Identify which cell holds the provided text, then report its (x, y) central coordinate. 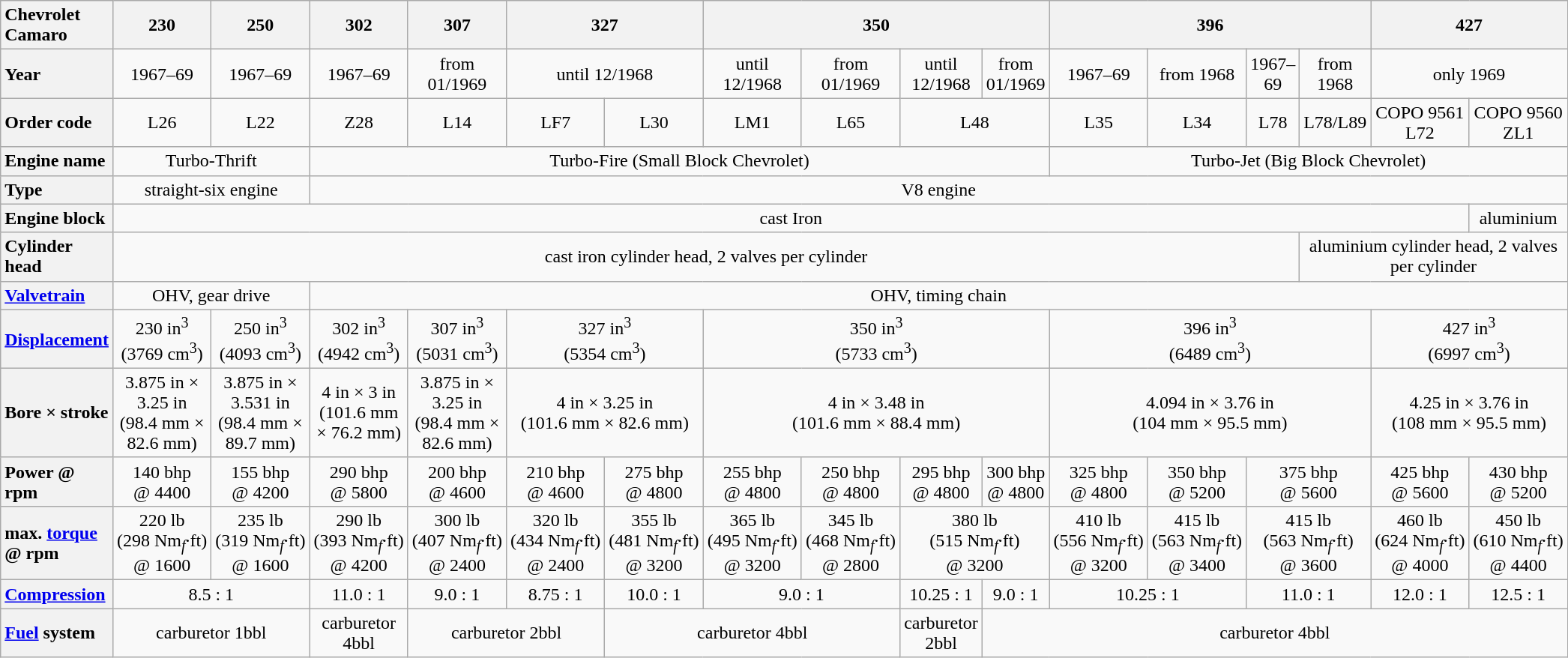
aluminium (1519, 218)
L30 (654, 123)
Turbo-Fire (Small Block Chevrolet) (679, 161)
COPO 9560ZL1 (1519, 123)
430 bhp@ 5200 (1519, 481)
OHV, gear drive (211, 295)
350 bhp@ 5200 (1196, 481)
4 in × 3.48 in(101.6 mm × 88.4 mm) (876, 412)
220 lb(298 Nmf·ft) @ 1600 (162, 543)
427 (1469, 25)
210 bhp@ 4600 (556, 481)
327 in3(5354 cm3) (606, 339)
Compression (57, 594)
aluminium cylinder head, 2 valves per cylinder (1434, 256)
140 bhp @ 4400 (162, 481)
320 lb(434 Nmf·ft) @ 2400 (556, 543)
L22 (261, 123)
230 in3(3769 cm3) (162, 339)
307 in3(5031 cm3) (457, 339)
Power @ rpm (57, 481)
Engine block (57, 218)
415 lb(563 Nmf·ft) @ 3400 (1196, 543)
Year (57, 73)
V8 engine (938, 190)
L78 (1273, 123)
Displacement (57, 339)
Cylinder head (57, 256)
355 lb(481 Nmf·ft) @ 3200 (654, 543)
carburetor 1bbl (211, 633)
396 (1210, 25)
450 lb(610 Nmf·ft) @ 4400 (1519, 543)
415 lb(563 Nmf·ft) @ 3600 (1309, 543)
345 lb(468 Nmf·ft) @ 2800 (850, 543)
max. torque @ rpm (57, 543)
L65 (850, 123)
L34 (1196, 123)
L78/L89 (1336, 123)
250 in3(4093 cm3) (261, 339)
L35 (1099, 123)
460 lb(624 Nmf·ft) @ 4000 (1420, 543)
L48 (974, 123)
380 lb(515 Nmf·ft) @ 3200 (974, 543)
255 bhp@ 4800 (753, 481)
12.5 : 1 (1519, 594)
12.0 : 1 (1420, 594)
350 (876, 25)
410 lb(556 Nmf·ft) @ 3200 (1099, 543)
290 lb(393 Nmf·ft) @ 4200 (358, 543)
Turbo-Thrift (211, 161)
Turbo-Jet (Big Block Chevrolet) (1309, 161)
Type (57, 190)
200 bhp@ 4600 (457, 481)
Fuel system (57, 633)
250 bhp@ 4800 (850, 481)
Z28 (358, 123)
COPO 9561L72 (1420, 123)
375 bhp@ 5600 (1309, 481)
L14 (457, 123)
4 in × 3 in(101.6 mm × 76.2 mm) (358, 412)
425 bhp@ 5600 (1420, 481)
290 bhp@ 5800 (358, 481)
155 bhp@ 4200 (261, 481)
4.25 in × 3.76 in(108 mm × 95.5 mm) (1469, 412)
LM1 (753, 123)
307 (457, 25)
8.75 : 1 (556, 594)
235 lb(319 Nmf·ft) @ 1600 (261, 543)
427 in3(6997 cm3) (1469, 339)
325 bhp@ 4800 (1099, 481)
8.5 : 1 (211, 594)
4 in × 3.25 in(101.6 mm × 82.6 mm) (606, 412)
327 (606, 25)
396 in3(6489 cm3) (1210, 339)
4.094 in × 3.76 in(104 mm × 95.5 mm) (1210, 412)
230 (162, 25)
L26 (162, 123)
straight-six engine (211, 190)
300 lb(407 Nmf·ft) @ 2400 (457, 543)
OHV, timing chain (938, 295)
Bore × stroke (57, 412)
302 in3(4942 cm3) (358, 339)
10.0 : 1 (654, 594)
Engine name (57, 161)
cast iron cylinder head, 2 valves per cylinder (706, 256)
only 1969 (1469, 73)
350 in3(5733 cm3) (876, 339)
Chevrolet Camaro (57, 25)
275 bhp@ 4800 (654, 481)
cast Iron (791, 218)
LF7 (556, 123)
250 (261, 25)
302 (358, 25)
Valvetrain (57, 295)
3.875 in × 3.531 in(98.4 mm × 89.7 mm) (261, 412)
295 bhp@ 4800 (941, 481)
365 lb(495 Nmf·ft) @ 3200 (753, 543)
Order code (57, 123)
300 bhp@ 4800 (1016, 481)
